Return the (x, y) coordinate for the center point of the cell that contains the specified text.  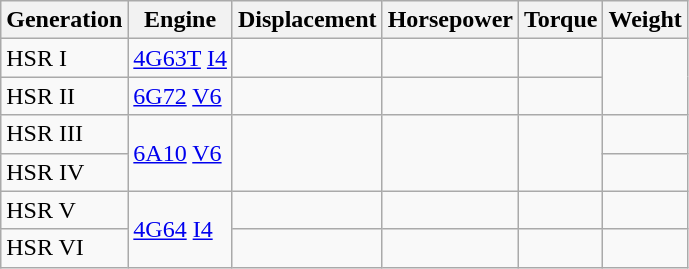
HSR III (64, 134)
4G64 I4 (180, 229)
HSR I (64, 58)
4G63T I4 (180, 58)
HSR VI (64, 248)
Engine (180, 20)
6G72 V6 (180, 96)
Weight (645, 20)
Generation (64, 20)
6A10 V6 (180, 153)
HSR IV (64, 172)
Displacement (307, 20)
Torque (561, 20)
HSR V (64, 210)
HSR II (64, 96)
Horsepower (450, 20)
